Search for the cell housing the specified text and yield its (x, y) center coordinate. 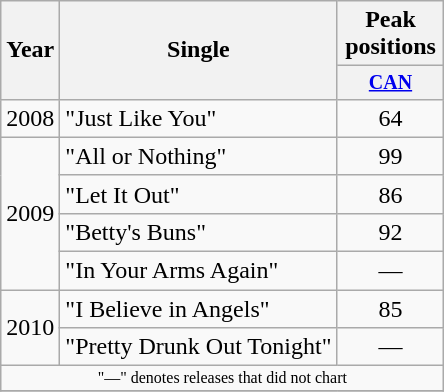
"I Believe in Angels" (198, 309)
Single (198, 50)
86 (390, 194)
"Just Like You" (198, 118)
92 (390, 232)
"Betty's Buns" (198, 232)
2008 (30, 118)
"In Your Arms Again" (198, 271)
99 (390, 156)
"All or Nothing" (198, 156)
85 (390, 309)
Year (30, 50)
2009 (30, 213)
Peak positions (390, 34)
2010 (30, 328)
"Let It Out" (198, 194)
64 (390, 118)
"Pretty Drunk Out Tonight" (198, 347)
"—" denotes releases that did not chart (222, 378)
CAN (390, 82)
